Output the [X, Y] coordinate of the center of the cell containing the given text.  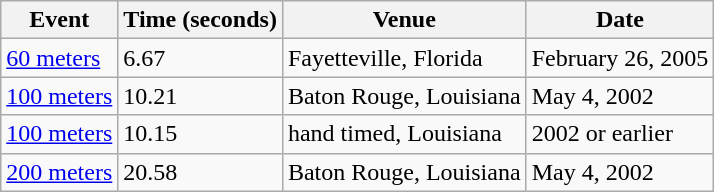
10.21 [200, 96]
6.67 [200, 58]
Time (seconds) [200, 20]
60 meters [60, 58]
2002 or earlier [620, 134]
February 26, 2005 [620, 58]
Date [620, 20]
hand timed, Louisiana [404, 134]
Venue [404, 20]
200 meters [60, 172]
Fayetteville, Florida [404, 58]
10.15 [200, 134]
20.58 [200, 172]
Event [60, 20]
